For the text-containing cell, return its midpoint in [X, Y] coordinate format. 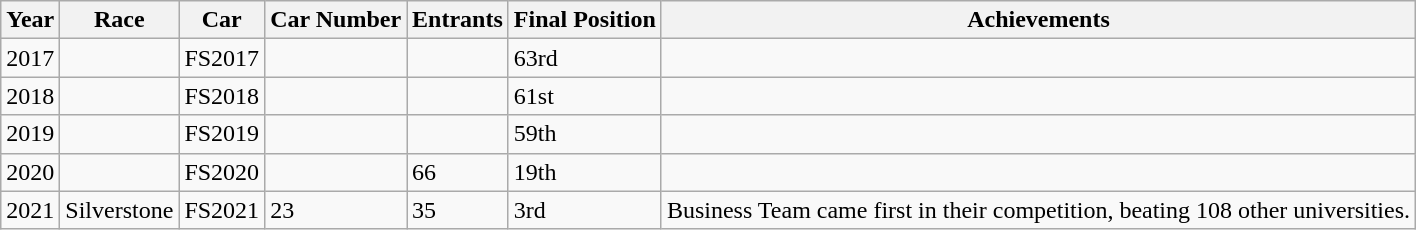
19th [584, 172]
23 [336, 210]
Business Team came first in their competition, beating 108 other universities. [1038, 210]
FS2020 [222, 172]
35 [458, 210]
2017 [30, 58]
61st [584, 96]
66 [458, 172]
Year [30, 20]
Car [222, 20]
2021 [30, 210]
FS2019 [222, 134]
63rd [584, 58]
Achievements [1038, 20]
FS2017 [222, 58]
FS2021 [222, 210]
2019 [30, 134]
Entrants [458, 20]
Silverstone [120, 210]
3rd [584, 210]
Final Position [584, 20]
Race [120, 20]
2020 [30, 172]
2018 [30, 96]
FS2018 [222, 96]
Car Number [336, 20]
59th [584, 134]
